For the text-containing cell, return its midpoint in (X, Y) coordinate format. 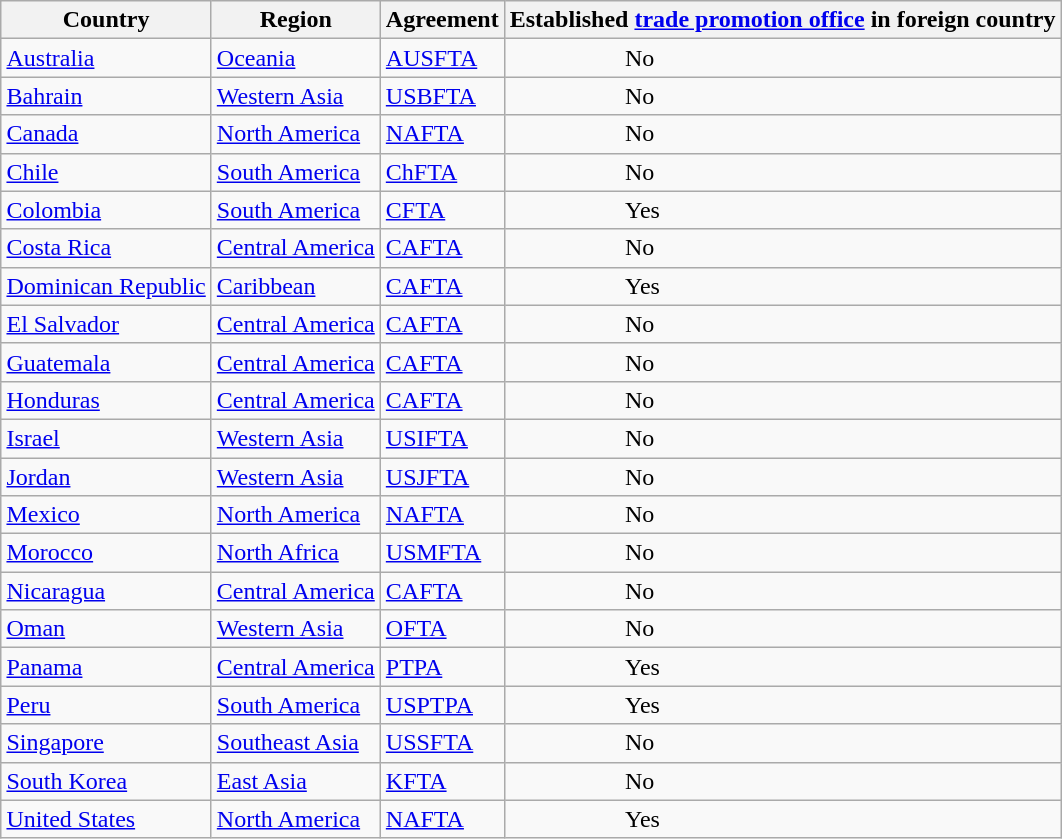
North Africa (296, 553)
USJFTA (442, 477)
USIFTA (442, 438)
KFTA (442, 781)
Colombia (106, 210)
USSFTA (442, 743)
PTPA (442, 667)
Bahrain (106, 96)
USPTPA (442, 705)
CFTA (442, 210)
Honduras (106, 400)
Costa Rica (106, 248)
Jordan (106, 477)
Dominican Republic (106, 286)
South Korea (106, 781)
Established trade promotion office in foreign country (782, 20)
AUSFTA (442, 58)
Guatemala (106, 362)
OFTA (442, 629)
Country (106, 20)
El Salvador (106, 324)
USBFTA (442, 96)
Panama (106, 667)
Caribbean (296, 286)
Canada (106, 134)
Agreement (442, 20)
Oceania (296, 58)
USMFTA (442, 553)
Nicaragua (106, 591)
ChFTA (442, 172)
Region (296, 20)
Oman (106, 629)
Israel (106, 438)
United States (106, 819)
Australia (106, 58)
Mexico (106, 515)
Chile (106, 172)
Singapore (106, 743)
Southeast Asia (296, 743)
East Asia (296, 781)
Peru (106, 705)
Morocco (106, 553)
